Detect which cell encompasses the target text, then output its [X, Y] center coordinate. 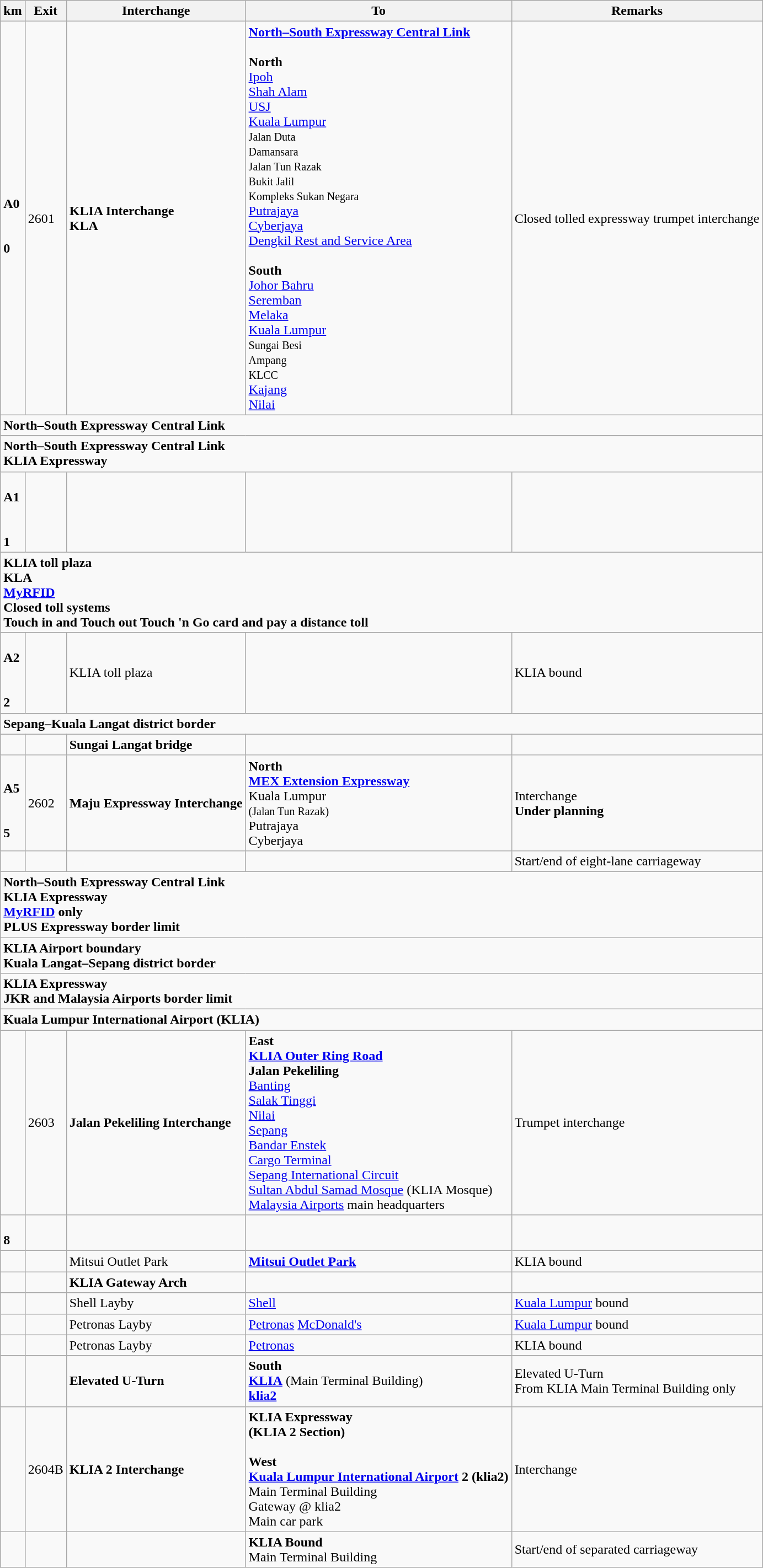
KLIA Expressway JKR and Malaysia Airports border limit [382, 992]
Petronas [378, 1345]
KLIA Gateway Arch [156, 1282]
North MEX Extension ExpresswayKuala Lumpur(Jalan Tun Razak)PutrajayaCyberjaya [378, 803]
KLIA Expressway(KLIA 2 Section)WestKuala Lumpur International Airport 2 (klia2) Main Terminal BuildingGateway @ klia2 Main car park [378, 1469]
Petronas McDonald's [378, 1324]
2604B [45, 1469]
InterchangeUnder planning [637, 803]
Elevated U-TurnFrom KLIA Main Terminal Building only [637, 1381]
A11 [13, 512]
North–South Expressway Central Link KLIA Expressway MyRFID only PLUS Expressway border limit [382, 905]
Shell Layby [156, 1303]
North–South Expressway Central Link KLIA Expressway [382, 453]
KLIA 2 Interchange [156, 1469]
A55 [13, 803]
To [378, 11]
Sungai Langat bridge [156, 745]
Closed tolled expressway trumpet interchange [637, 218]
A22 [13, 673]
Jalan Pekeliling Interchange [156, 1123]
South KLIA (Main Terminal Building) klia2 [378, 1381]
KLIA InterchangeKLA [156, 218]
KLIA Airport boundaryKuala Langat–Sepang district border [382, 955]
2602 [45, 803]
KLIA toll plazaKLA MyRFID Closed toll systemsTouch in and Touch out Touch 'n Go card and pay a distance toll [382, 592]
A00 [13, 218]
Trumpet interchange [637, 1123]
Maju Expressway Interchange [156, 803]
Shell [378, 1303]
Start/end of eight-lane carriageway [637, 861]
KLIA toll plaza [156, 673]
North–South Expressway Central Link [382, 425]
8 [13, 1233]
Remarks [637, 11]
Kuala Lumpur International Airport (KLIA) [382, 1020]
Exit [45, 11]
Elevated U-Turn [156, 1381]
KLIA BoundMain Terminal Building [378, 1550]
km [13, 11]
2603 [45, 1123]
2601 [45, 218]
Sepang–Kuala Langat district border [382, 724]
Start/end of separated carriageway [637, 1550]
